Identify which cell holds the provided text, then report its (X, Y) central coordinate. 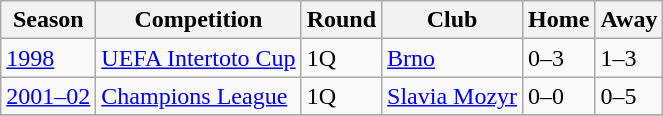
Home (559, 20)
0–5 (629, 96)
0–0 (559, 96)
0–3 (559, 58)
Season (48, 20)
1–3 (629, 58)
2001–02 (48, 96)
Club (452, 20)
Competition (198, 20)
Round (341, 20)
1998 (48, 58)
UEFA Intertoto Cup (198, 58)
Away (629, 20)
Brno (452, 58)
Champions League (198, 96)
Slavia Mozyr (452, 96)
